Find where the given text appears and provide that cell's center as [x, y] coordinate. 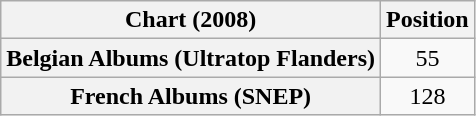
Position [428, 20]
128 [428, 96]
55 [428, 58]
French Albums (SNEP) [191, 96]
Chart (2008) [191, 20]
Belgian Albums (Ultratop Flanders) [191, 58]
